Scan for the cell matching the given text and deliver its [x, y] coordinate at center. 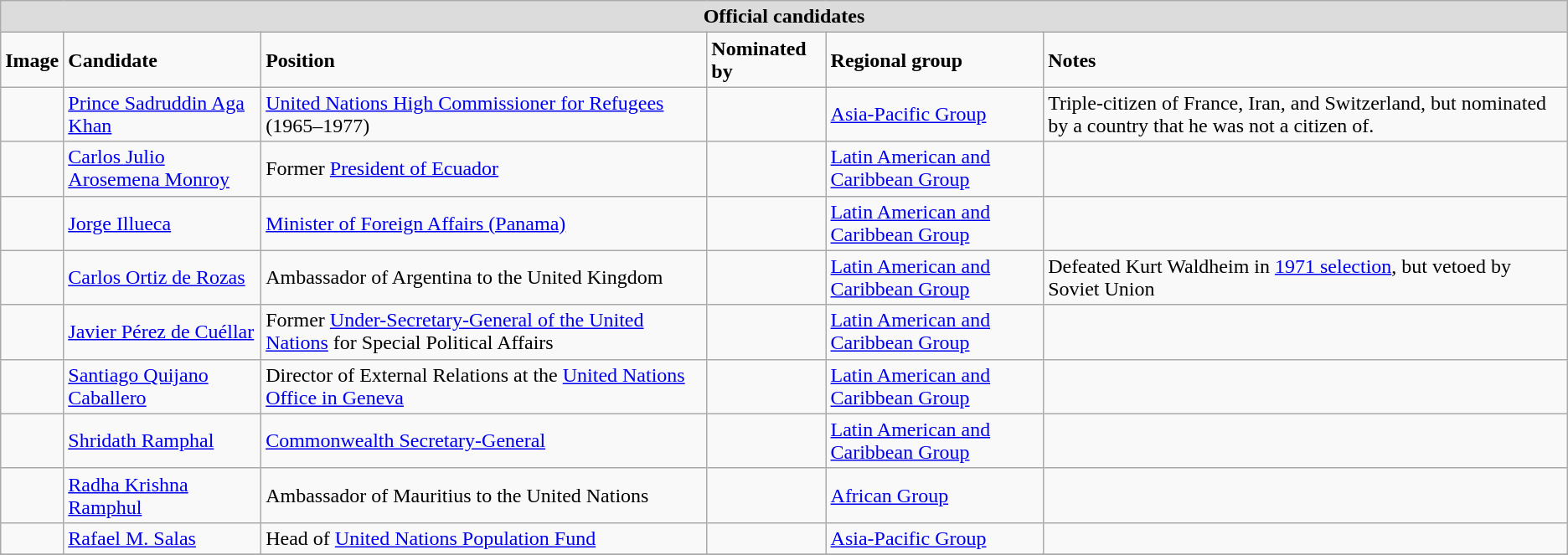
Javier Pérez de Cuéllar [162, 331]
Triple-citizen of France, Iran, and Switzerland, but nominated by a country that he was not a citizen of. [1306, 114]
Ambassador of Argentina to the United Kingdom [484, 278]
United Nations High Commissioner for Refugees (1965–1977) [484, 114]
Jorge Illueca [162, 223]
Rafael M. Salas [162, 538]
Shridath Ramphal [162, 440]
Carlos Ortiz de Rozas [162, 278]
Minister of Foreign Affairs (Panama) [484, 223]
Carlos Julio Arosemena Monroy [162, 169]
Official candidates [784, 17]
Director of External Relations at the United Nations Office in Geneva [484, 387]
Regional group [935, 60]
Former President of Ecuador [484, 169]
Radha Krishna Ramphul [162, 496]
Ambassador of Mauritius to the United Nations [484, 496]
Former Under-Secretary-General of the United Nations for Special Political Affairs [484, 331]
Prince Sadruddin Aga Khan [162, 114]
Nominated by [766, 60]
Santiago Quijano Caballero [162, 387]
African Group [935, 496]
Notes [1306, 60]
Defeated Kurt Waldheim in 1971 selection, but vetoed by Soviet Union [1306, 278]
Head of United Nations Population Fund [484, 538]
Commonwealth Secretary-General [484, 440]
Candidate [162, 60]
Image [32, 60]
Position [484, 60]
